Search for the cell housing the specified text and yield its [X, Y] center coordinate. 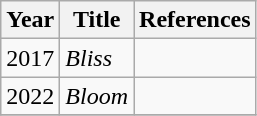
Bloom [97, 96]
Bliss [97, 58]
2017 [30, 58]
References [196, 20]
Year [30, 20]
Title [97, 20]
2022 [30, 96]
